Capture the cell that displays the provided text and extract its (X, Y) central coordinate. 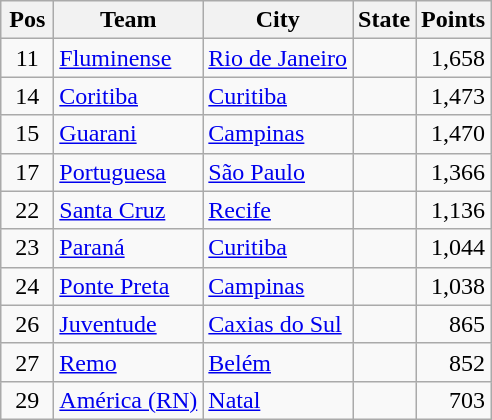
Caxias do Sul (278, 324)
24 (28, 286)
Rio de Janeiro (278, 58)
Fluminense (128, 58)
27 (28, 362)
Portuguesa (128, 172)
1,136 (454, 210)
City (278, 20)
São Paulo (278, 172)
29 (28, 400)
Belém (278, 362)
Recife (278, 210)
11 (28, 58)
1,044 (454, 248)
852 (454, 362)
1,038 (454, 286)
Pos (28, 20)
Ponte Preta (128, 286)
865 (454, 324)
Juventude (128, 324)
1,658 (454, 58)
26 (28, 324)
State (384, 20)
17 (28, 172)
703 (454, 400)
1,473 (454, 96)
14 (28, 96)
Natal (278, 400)
1,366 (454, 172)
Guarani (128, 134)
Paraná (128, 248)
Santa Cruz (128, 210)
América (RN) (128, 400)
23 (28, 248)
Remo (128, 362)
22 (28, 210)
Coritiba (128, 96)
Points (454, 20)
15 (28, 134)
Team (128, 20)
1,470 (454, 134)
